Provide the (X, Y) coordinate of the cell's center where the given text is located.  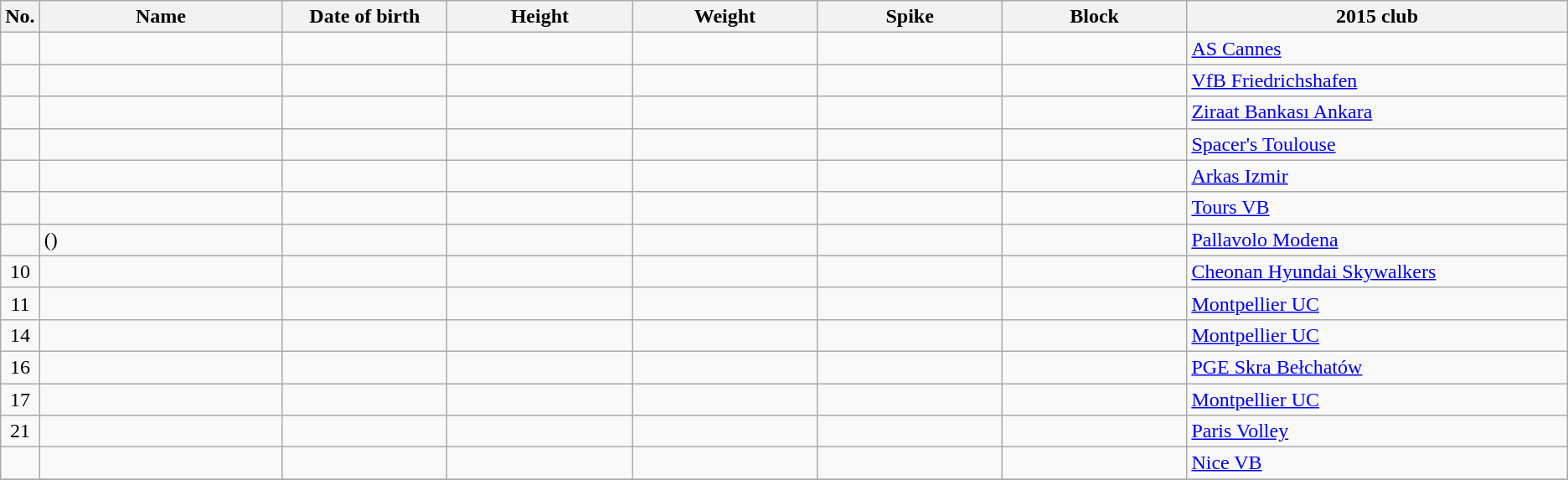
AS Cannes (1377, 49)
17 (20, 400)
16 (20, 367)
Name (161, 17)
Paris Volley (1377, 431)
() (161, 240)
Tours VB (1377, 208)
Nice VB (1377, 463)
Ziraat Bankası Ankara (1377, 112)
Block (1094, 17)
Pallavolo Modena (1377, 240)
Cheonan Hyundai Skywalkers (1377, 271)
10 (20, 271)
11 (20, 303)
Weight (725, 17)
2015 club (1377, 17)
21 (20, 431)
PGE Skra Bełchatów (1377, 367)
Height (539, 17)
14 (20, 335)
Spike (910, 17)
Date of birth (365, 17)
VfB Friedrichshafen (1377, 80)
Spacer's Toulouse (1377, 144)
Arkas Izmir (1377, 176)
No. (20, 17)
